Search for the cell housing the specified text and yield its (x, y) center coordinate. 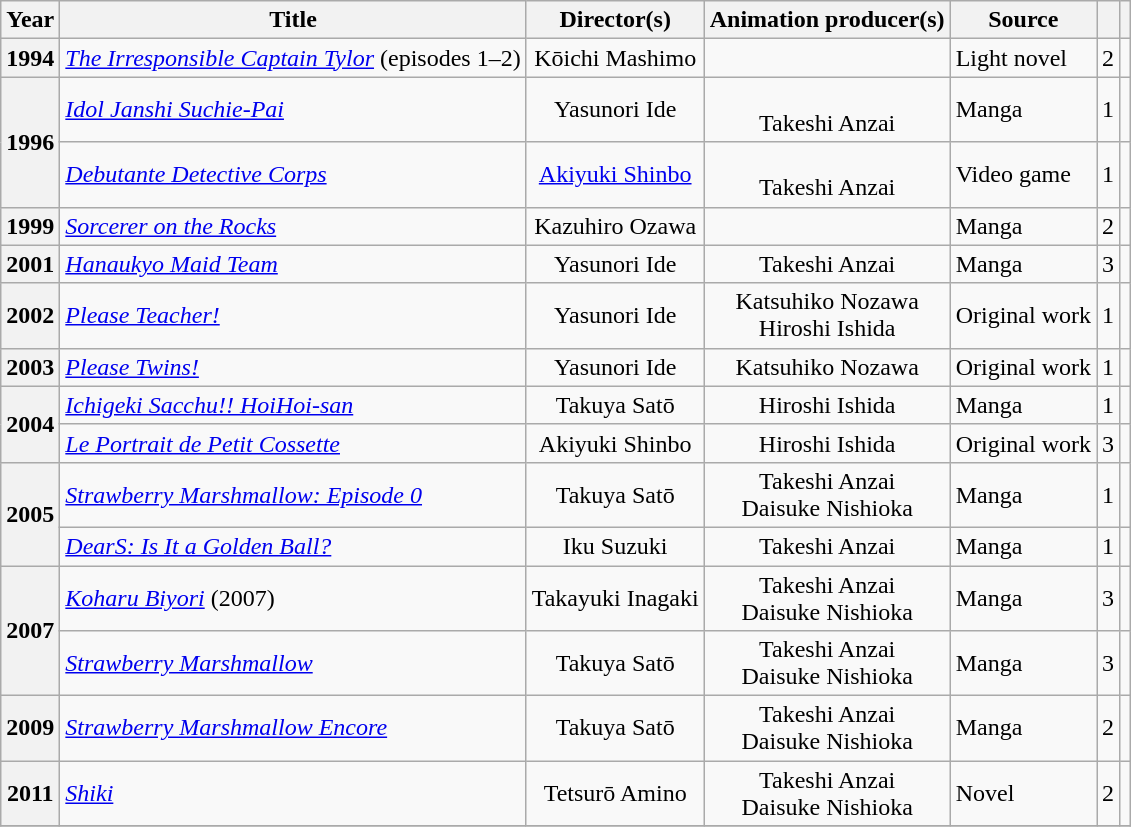
Please Twins! (293, 367)
Idol Janshi Suchie-Pai (293, 110)
Tetsurō Amino (615, 794)
Katsuhiko Nozawa (827, 367)
Iku Suzuki (615, 546)
Kazuhiro Ozawa (615, 226)
Le Portrait de Petit Cossette (293, 443)
1994 (30, 58)
Katsuhiko NozawaHiroshi Ishida (827, 316)
Sorcerer on the Rocks (293, 226)
Koharu Biyori (2007) (293, 598)
2011 (30, 794)
2002 (30, 316)
Please Teacher! (293, 316)
2004 (30, 424)
2003 (30, 367)
Strawberry Marshmallow (293, 664)
Year (30, 20)
2009 (30, 728)
Director(s) (615, 20)
Hanaukyo Maid Team (293, 264)
Kōichi Mashimo (615, 58)
1999 (30, 226)
Novel (1023, 794)
Ichigeki Sacchu!! HoiHoi-san (293, 405)
2007 (30, 631)
Video game (1023, 174)
2005 (30, 514)
DearS: Is It a Golden Ball? (293, 546)
Shiki (293, 794)
Animation producer(s) (827, 20)
Strawberry Marshmallow: Episode 0 (293, 494)
Debutante Detective Corps (293, 174)
The Irresponsible Captain Tylor (episodes 1–2) (293, 58)
1996 (30, 142)
2001 (30, 264)
Source (1023, 20)
Strawberry Marshmallow Encore (293, 728)
Title (293, 20)
Takayuki Inagaki (615, 598)
Light novel (1023, 58)
